Capture the cell that displays the provided text and extract its (X, Y) central coordinate. 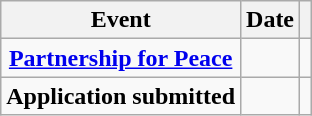
Application submitted (121, 96)
Date (270, 20)
Event (121, 20)
Partnership for Peace (121, 58)
